Locate the cell with the specified text and output its (x, y) center coordinate. 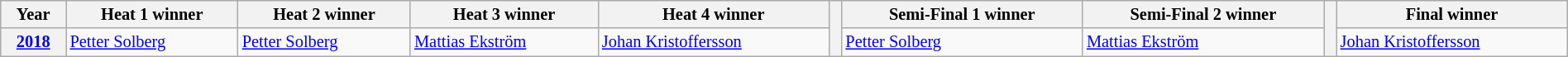
Final winner (1452, 14)
2018 (33, 42)
Heat 2 winner (324, 14)
Year (33, 14)
Heat 3 winner (504, 14)
Semi-Final 1 winner (963, 14)
Heat 4 winner (713, 14)
Heat 1 winner (152, 14)
Semi-Final 2 winner (1203, 14)
